Detect which cell encompasses the target text, then output its [x, y] center coordinate. 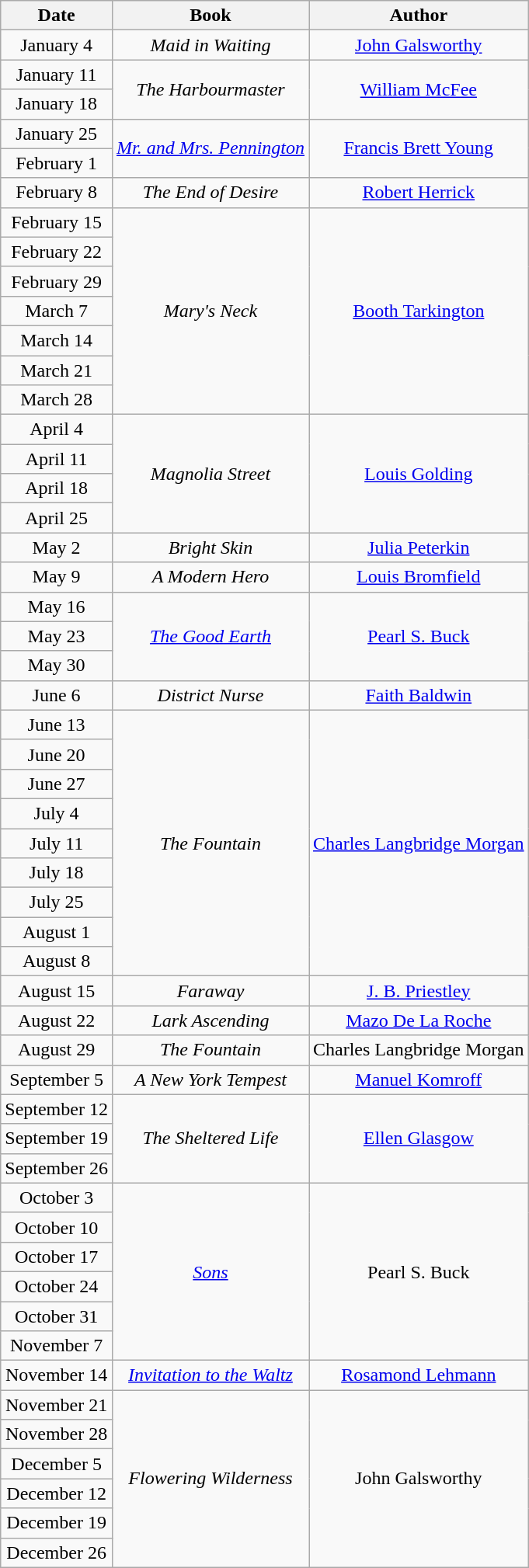
March 7 [57, 311]
October 10 [57, 1227]
Mary's Neck [210, 311]
December 12 [57, 1493]
August 22 [57, 1020]
September 12 [57, 1109]
Sons [210, 1271]
October 24 [57, 1286]
The Sheltered Life [210, 1139]
Mr. and Mrs. Pennington [210, 148]
Flowering Wilderness [210, 1479]
J. B. Priestley [419, 991]
The Harbourmaster [210, 89]
March 28 [57, 400]
April 4 [57, 429]
September 19 [57, 1139]
April 18 [57, 488]
October 31 [57, 1316]
August 15 [57, 991]
January 18 [57, 104]
A New York Tempest [210, 1080]
Lark Ascending [210, 1020]
November 14 [57, 1375]
February 1 [57, 163]
September 5 [57, 1080]
July 4 [57, 813]
August 1 [57, 932]
June 13 [57, 725]
April 11 [57, 459]
Julia Peterkin [419, 548]
Book [210, 16]
May 23 [57, 636]
May 2 [57, 548]
October 17 [57, 1257]
Robert Herrick [419, 193]
Magnolia Street [210, 474]
May 30 [57, 666]
Booth Tarkington [419, 311]
Ellen Glasgow [419, 1139]
January 25 [57, 134]
March 21 [57, 370]
Author [419, 16]
Maid in Waiting [210, 45]
A Modern Hero [210, 577]
November 21 [57, 1405]
Invitation to the Waltz [210, 1375]
June 27 [57, 784]
December 19 [57, 1523]
September 26 [57, 1168]
The End of Desire [210, 193]
May 9 [57, 577]
July 25 [57, 902]
Rosamond Lehmann [419, 1375]
February 15 [57, 222]
February 22 [57, 252]
October 3 [57, 1198]
December 26 [57, 1552]
February 29 [57, 281]
May 16 [57, 607]
January 11 [57, 75]
Bright Skin [210, 548]
August 29 [57, 1050]
Date [57, 16]
June 20 [57, 754]
November 28 [57, 1434]
April 25 [57, 518]
Louis Golding [419, 474]
February 8 [57, 193]
Louis Bromfield [419, 577]
The Good Earth [210, 636]
Manuel Komroff [419, 1080]
Mazo De La Roche [419, 1020]
December 5 [57, 1464]
Faraway [210, 991]
August 8 [57, 961]
January 4 [57, 45]
William McFee [419, 89]
District Nurse [210, 695]
March 14 [57, 340]
Faith Baldwin [419, 695]
Francis Brett Young [419, 148]
July 18 [57, 873]
July 11 [57, 843]
November 7 [57, 1346]
June 6 [57, 695]
